Search for the cell housing the specified text and yield its (X, Y) center coordinate. 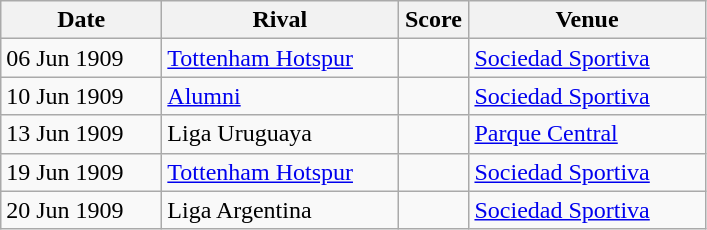
Liga Argentina (280, 210)
Venue (587, 20)
Parque Central (587, 134)
Score (434, 20)
Alumni (280, 96)
10 Jun 1909 (82, 96)
06 Jun 1909 (82, 58)
13 Jun 1909 (82, 134)
19 Jun 1909 (82, 172)
20 Jun 1909 (82, 210)
Date (82, 20)
Rival (280, 20)
Liga Uruguaya (280, 134)
